Scan for the cell matching the given text and deliver its (X, Y) coordinate at center. 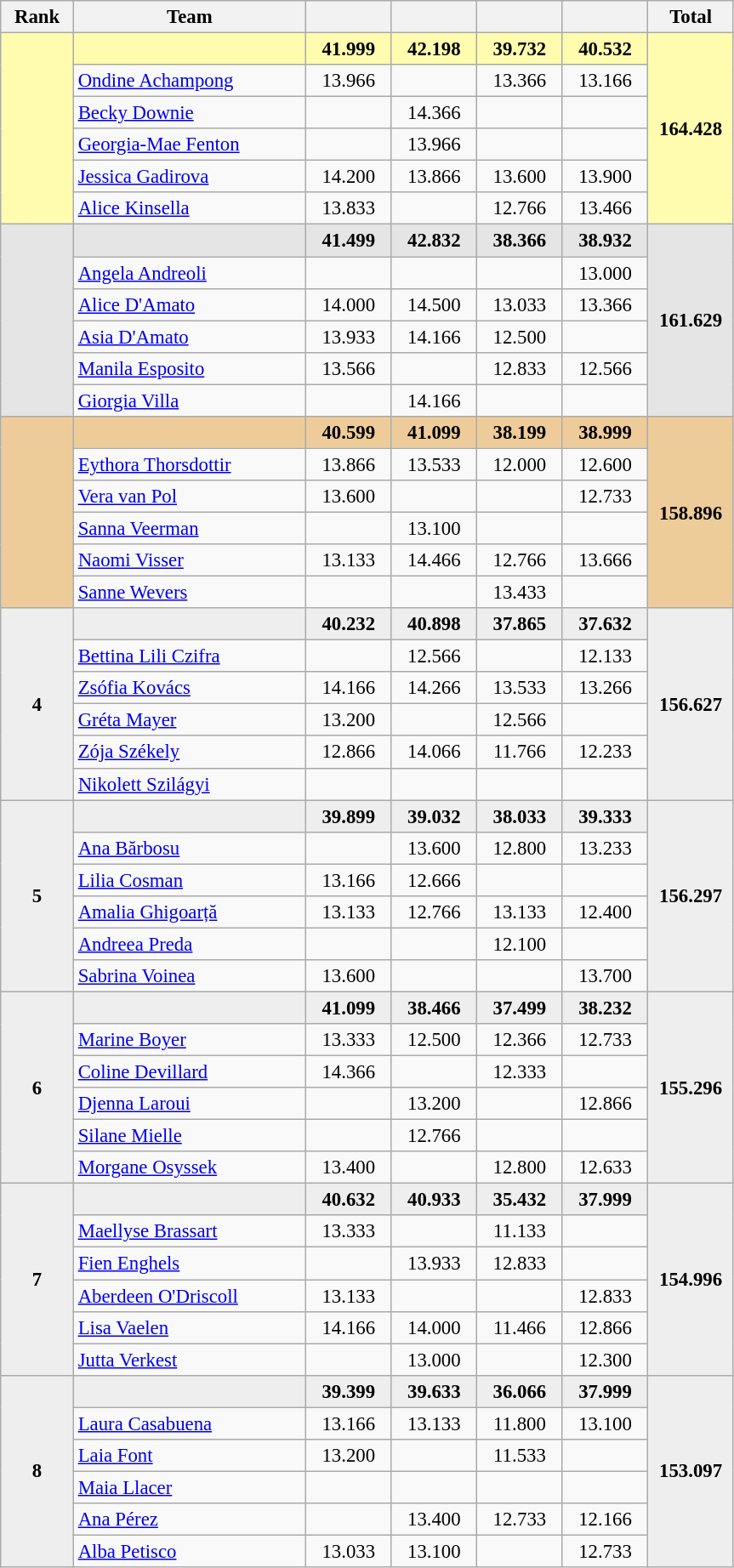
Alice Kinsella (189, 208)
154.996 (691, 1280)
40.933 (434, 1200)
38.232 (606, 1008)
158.896 (691, 513)
38.033 (521, 816)
13.466 (606, 208)
4 (37, 704)
155.296 (691, 1088)
Giorgia Villa (189, 401)
12.166 (606, 1520)
164.428 (691, 129)
13.900 (606, 177)
11.133 (521, 1232)
161.629 (691, 321)
Fien Enghels (189, 1264)
Rank (37, 17)
12.666 (434, 880)
37.499 (521, 1008)
13.700 (606, 976)
Jessica Gadirova (189, 177)
Vera van Pol (189, 497)
Nikolett Szilágyi (189, 784)
Zsófia Kovács (189, 688)
Sanna Veerman (189, 528)
12.000 (521, 464)
Amalia Ghigoarță (189, 912)
41.499 (349, 241)
14.066 (434, 753)
12.133 (606, 656)
Naomi Visser (189, 560)
6 (37, 1088)
Marine Boyer (189, 1040)
12.300 (606, 1360)
Maellyse Brassart (189, 1232)
12.100 (521, 944)
13.666 (606, 560)
38.932 (606, 241)
Lilia Cosman (189, 880)
39.032 (434, 816)
14.466 (434, 560)
36.066 (521, 1391)
Alba Petisco (189, 1551)
Georgia-Mae Fenton (189, 145)
13.266 (606, 688)
Asia D'Amato (189, 337)
Sanne Wevers (189, 593)
40.898 (434, 624)
Bettina Lili Czifra (189, 656)
Djenna Laroui (189, 1104)
Total (691, 17)
Laia Font (189, 1456)
Team (189, 17)
Silane Mielle (189, 1136)
14.200 (349, 177)
13.566 (349, 368)
Maia Llacer (189, 1487)
Laura Casabuena (189, 1423)
8 (37, 1471)
Alice D'Amato (189, 304)
Manila Esposito (189, 368)
38.999 (606, 433)
39.732 (521, 49)
5 (37, 896)
40.232 (349, 624)
13.433 (521, 593)
Andreea Preda (189, 944)
Coline Devillard (189, 1072)
39.399 (349, 1391)
38.466 (434, 1008)
156.627 (691, 704)
11.766 (521, 753)
38.366 (521, 241)
42.198 (434, 49)
156.297 (691, 896)
12.600 (606, 464)
7 (37, 1280)
Jutta Verkest (189, 1360)
14.500 (434, 304)
Sabrina Voinea (189, 976)
35.432 (521, 1200)
Aberdeen O'Driscoll (189, 1296)
42.832 (434, 241)
41.999 (349, 49)
14.266 (434, 688)
13.833 (349, 208)
12.633 (606, 1167)
Gréta Mayer (189, 720)
13.233 (606, 848)
39.899 (349, 816)
38.199 (521, 433)
11.533 (521, 1456)
Ondine Achampong (189, 81)
Morgane Osyssek (189, 1167)
37.865 (521, 624)
Eythora Thorsdottir (189, 464)
12.400 (606, 912)
11.466 (521, 1327)
40.599 (349, 433)
39.333 (606, 816)
12.366 (521, 1040)
40.532 (606, 49)
11.800 (521, 1423)
39.633 (434, 1391)
12.333 (521, 1072)
Lisa Vaelen (189, 1327)
153.097 (691, 1471)
Ana Bărbosu (189, 848)
37.632 (606, 624)
40.632 (349, 1200)
Becky Downie (189, 113)
Angela Andreoli (189, 273)
12.233 (606, 753)
Zója Székely (189, 753)
Ana Pérez (189, 1520)
